Scan for the cell matching the given text and deliver its [x, y] coordinate at center. 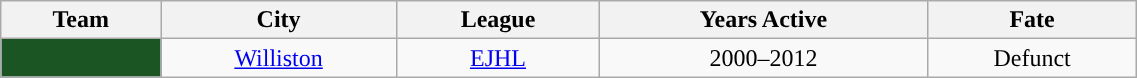
League [498, 20]
Defunct [1032, 58]
City [279, 20]
EJHL [498, 58]
Team [81, 20]
Williston [279, 58]
Years Active [764, 20]
Fate [1032, 20]
2000–2012 [764, 58]
